From the cell containing the given text, extract its center point as [X, Y] coordinate. 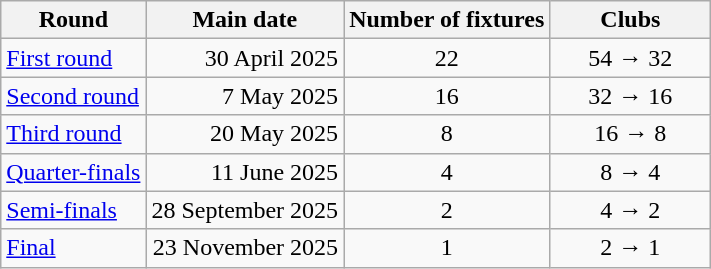
First round [74, 58]
20 May 2025 [245, 134]
28 September 2025 [245, 210]
Second round [74, 96]
Quarter-finals [74, 172]
Final [74, 248]
7 May 2025 [245, 96]
Clubs [630, 20]
16 → 8 [630, 134]
32 → 16 [630, 96]
Third round [74, 134]
8 [447, 134]
54 → 32 [630, 58]
2 [447, 210]
16 [447, 96]
Main date [245, 20]
4 → 2 [630, 210]
2 → 1 [630, 248]
Semi-finals [74, 210]
11 June 2025 [245, 172]
Round [74, 20]
30 April 2025 [245, 58]
Number of fixtures [447, 20]
4 [447, 172]
23 November 2025 [245, 248]
22 [447, 58]
1 [447, 248]
8 → 4 [630, 172]
